Identify which cell holds the provided text, then report its (X, Y) central coordinate. 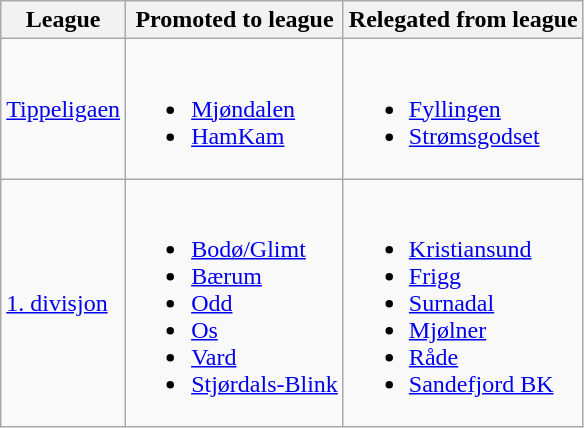
Tippeligaen (64, 109)
League (64, 20)
Promoted to league (235, 20)
MjøndalenHamKam (235, 109)
KristiansundFriggSurnadalMjølnerRådeSandefjord BK (463, 303)
1. divisjon (64, 303)
Bodø/GlimtBærumOddOsVardStjørdals-Blink (235, 303)
Relegated from league (463, 20)
FyllingenStrømsgodset (463, 109)
